Return the (x, y) coordinate for the center point of the cell that contains the specified text.  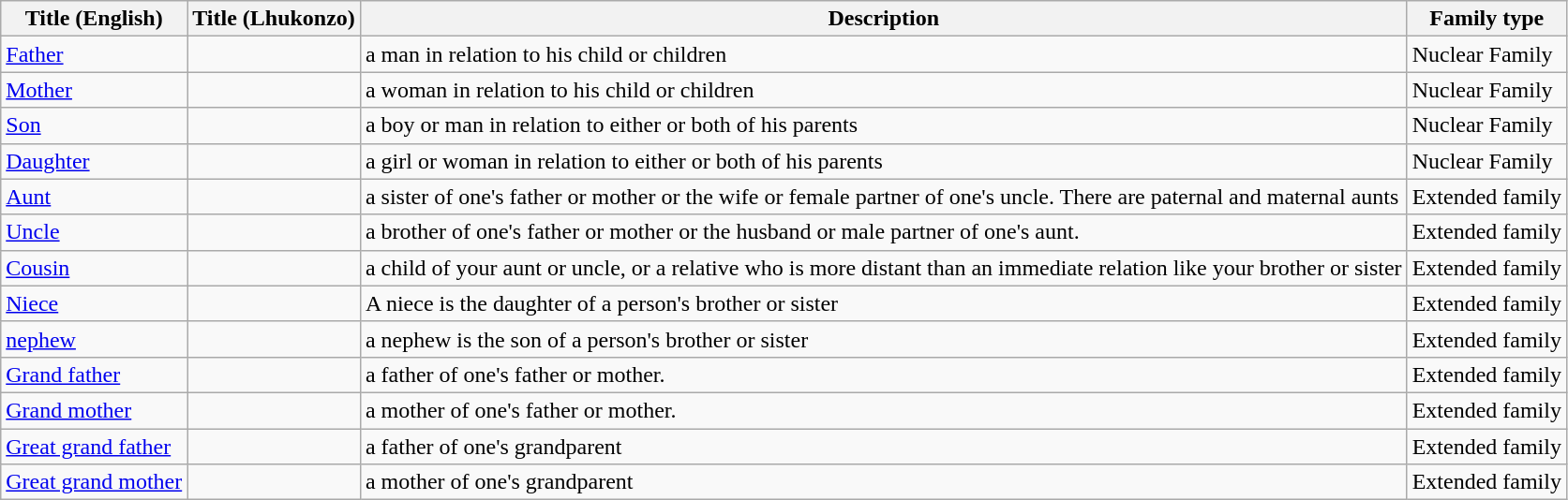
a man in relation to his child or children (883, 54)
Daughter (94, 161)
Mother (94, 90)
Grand father (94, 375)
a mother of one's father or mother. (883, 410)
Title (English) (94, 19)
nephew (94, 339)
a sister of one's father or mother or the wife or female partner of one's uncle. There are paternal and maternal aunts (883, 197)
Grand mother (94, 410)
Family type (1486, 19)
Great grand mother (94, 482)
a brother of one's father or mother or the husband or male partner of one's aunt. (883, 232)
Father (94, 54)
a woman in relation to his child or children (883, 90)
Son (94, 125)
Niece (94, 303)
a father of one's grandparent (883, 447)
Cousin (94, 268)
Great grand father (94, 447)
a nephew is the son of a person's brother or sister (883, 339)
a mother of one's grandparent (883, 482)
Aunt (94, 197)
A niece is the daughter of a person's brother or sister (883, 303)
Description (883, 19)
Uncle (94, 232)
a father of one's father or mother. (883, 375)
Title (Lhukonzo) (274, 19)
a boy or man in relation to either or both of his parents (883, 125)
a child of your aunt or uncle, or a relative who is more distant than an immediate relation like your brother or sister (883, 268)
a girl or woman in relation to either or both of his parents (883, 161)
